Pinpoint the cell where the given text exists, returning its [x, y] midpoint coordinate. 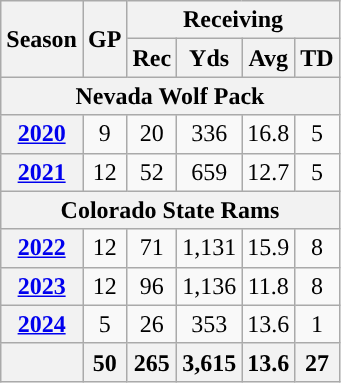
3,615 [210, 362]
Rec [152, 58]
Yds [210, 58]
2024 [42, 324]
1 [317, 324]
12.7 [268, 172]
15.9 [268, 248]
336 [210, 134]
Receiving [233, 20]
50 [104, 362]
2021 [42, 172]
20 [152, 134]
16.8 [268, 134]
11.8 [268, 286]
Season [42, 39]
96 [152, 286]
71 [152, 248]
26 [152, 324]
1,136 [210, 286]
9 [104, 134]
353 [210, 324]
TD [317, 58]
Colorado State Rams [170, 210]
52 [152, 172]
2022 [42, 248]
1,131 [210, 248]
2020 [42, 134]
GP [104, 39]
Nevada Wolf Pack [170, 96]
659 [210, 172]
27 [317, 362]
265 [152, 362]
2023 [42, 286]
Avg [268, 58]
